Return [X, Y] of the center of cell containing provided text 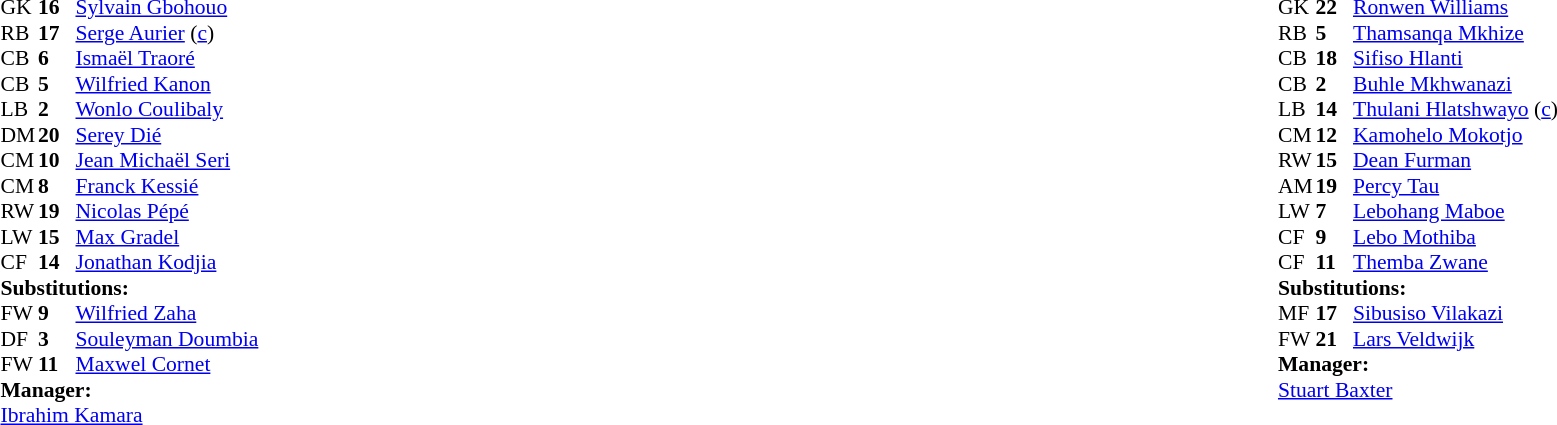
Souleyman Doumbia [168, 339]
Wonlo Coulibaly [168, 109]
20 [57, 135]
6 [57, 59]
10 [57, 161]
21 [1334, 339]
Serge Aurier (c) [168, 33]
DF [19, 339]
Serey Dié [168, 135]
8 [57, 186]
Wilfried Kanon [168, 84]
Maxwel Cornet [168, 365]
Franck Kessié [168, 186]
Substitutions: [129, 288]
Nicolas Pépé [168, 211]
Max Gradel [168, 237]
Ismaël Traoré [168, 59]
7 [1334, 211]
MF [1297, 313]
3 [57, 339]
Wilfried Zaha [168, 313]
18 [1334, 59]
Jonathan Kodjia [168, 263]
12 [1334, 135]
Manager: [129, 390]
DM [19, 135]
AM [1297, 186]
Jean Michaël Seri [168, 161]
